Scan for the cell matching the given text and deliver its [X, Y] coordinate at center. 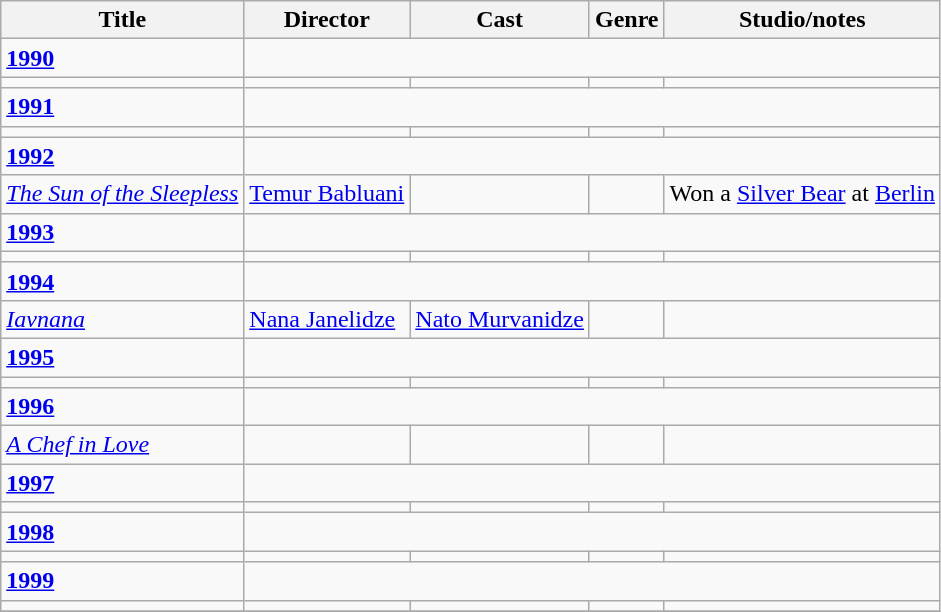
1993 [122, 232]
1995 [122, 357]
Nana Janelidze [327, 319]
1999 [122, 581]
1991 [122, 107]
Temur Babluani [327, 194]
A Chef in Love [122, 445]
Won a Silver Bear at Berlin [802, 194]
Studio/notes [802, 20]
The Sun of the Sleepless [122, 194]
Iavnana [122, 319]
1996 [122, 407]
1992 [122, 156]
1997 [122, 483]
Director [327, 20]
1994 [122, 281]
Genre [626, 20]
Title [122, 20]
1998 [122, 532]
Nato Murvanidze [500, 319]
1990 [122, 58]
Cast [500, 20]
